Output the [X, Y] coordinate of the center of the cell containing the given text.  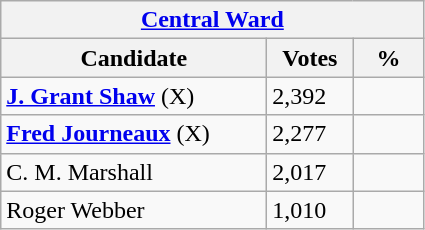
Candidate [134, 58]
C. M. Marshall [134, 172]
1,010 [310, 210]
2,017 [310, 172]
Fred Journeaux (X) [134, 134]
Central Ward [212, 20]
Roger Webber [134, 210]
2,392 [310, 96]
Votes [310, 58]
J. Grant Shaw (X) [134, 96]
% [388, 58]
2,277 [310, 134]
